Find where the given text appears and provide that cell's center as [x, y] coordinate. 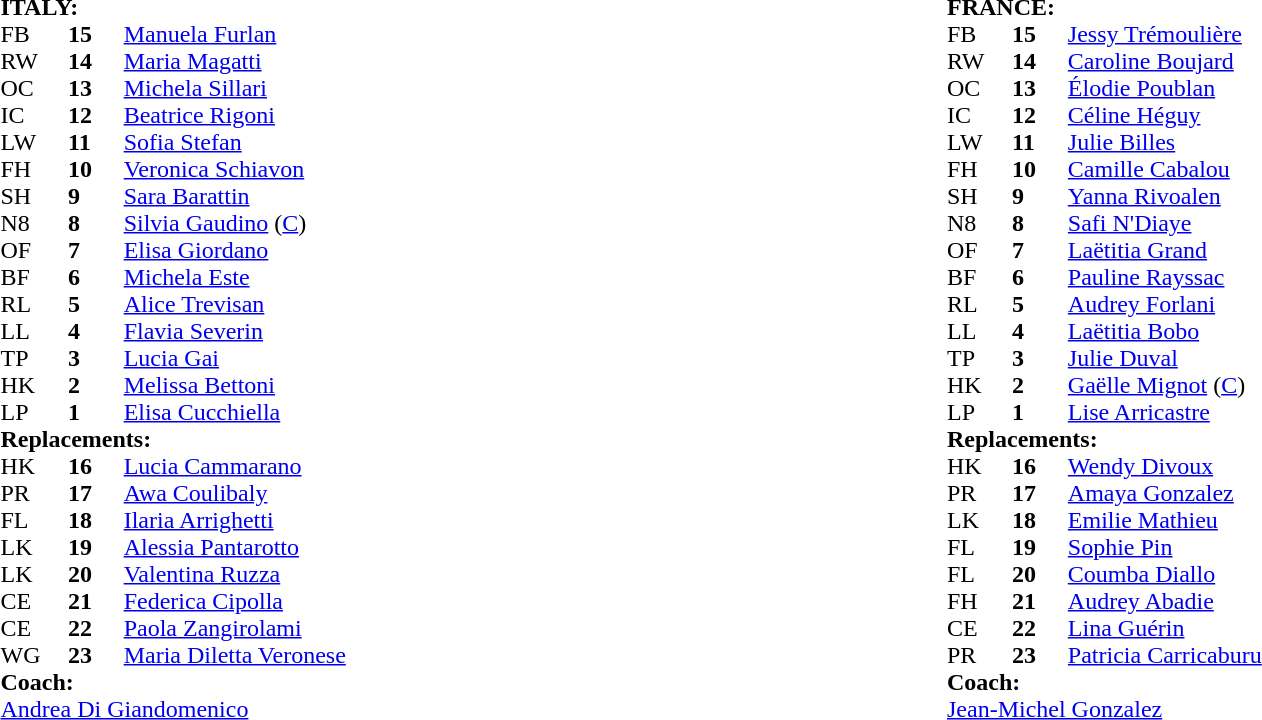
Coach: [470, 682]
Replacements: [470, 440]
Lucia Gai [328, 358]
WG [34, 656]
Federica Cipolla [328, 602]
Maria Magatti [328, 62]
Melissa Bettoni [328, 386]
Elisa Giordano [328, 250]
Alice Trevisan [328, 304]
Flavia Severin [328, 332]
Awa Coulibaly [328, 494]
Paola Zangirolami [328, 628]
Veronica Schiavon [328, 170]
Manuela Furlan [328, 34]
Alessia Pantarotto [328, 548]
Valentina Ruzza [328, 574]
Beatrice Rigoni [328, 116]
Sara Barattin [328, 196]
Lucia Cammarano [328, 466]
Silvia Gaudino (C) [328, 224]
Michela Este [328, 278]
Michela Sillari [328, 88]
Maria Diletta Veronese [328, 656]
Sofia Stefan [328, 142]
Ilaria Arrighetti [328, 520]
Elisa Cucchiella [328, 412]
